Locate the cell with the specified text and output its (x, y) center coordinate. 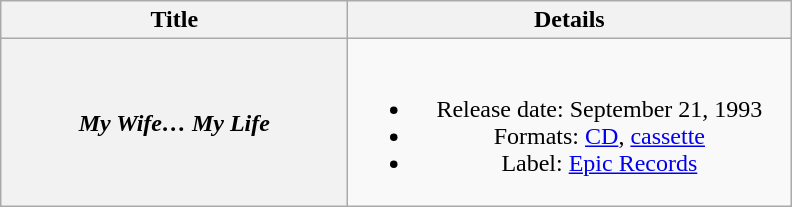
Release date: September 21, 1993Formats: CD, cassetteLabel: Epic Records (570, 122)
Title (174, 20)
My Wife… My Life (174, 122)
Details (570, 20)
